From the cell containing the given text, extract its center point as (X, Y) coordinate. 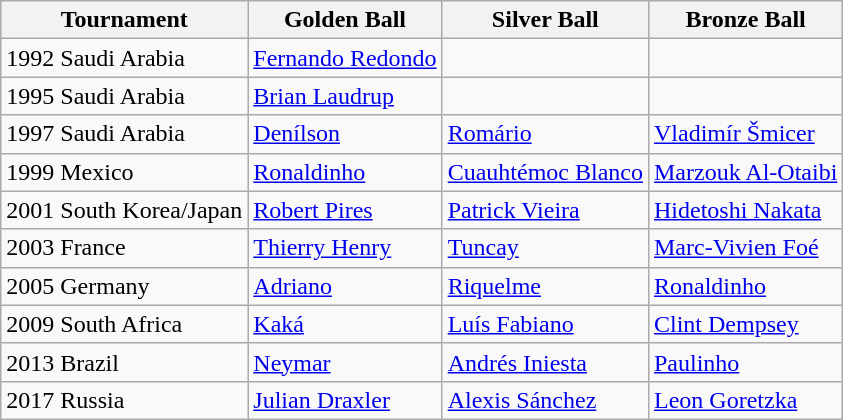
Thierry Henry (345, 248)
1992 Saudi Arabia (124, 58)
2017 Russia (124, 400)
Luís Fabiano (545, 324)
2001 South Korea/Japan (124, 210)
Bronze Ball (745, 20)
Golden Ball (345, 20)
Andrés Iniesta (545, 362)
Riquelme (545, 286)
Marzouk Al-Otaibi (745, 172)
2013 Brazil (124, 362)
Paulinho (745, 362)
2005 Germany (124, 286)
Denílson (345, 134)
Romário (545, 134)
Brian Laudrup (345, 96)
Silver Ball (545, 20)
Julian Draxler (345, 400)
Kaká (345, 324)
Tournament (124, 20)
Hidetoshi Nakata (745, 210)
1997 Saudi Arabia (124, 134)
Neymar (345, 362)
Cuauhtémoc Blanco (545, 172)
Clint Dempsey (745, 324)
Robert Pires (345, 210)
Alexis Sánchez (545, 400)
1995 Saudi Arabia (124, 96)
Vladimír Šmicer (745, 134)
2009 South Africa (124, 324)
Marc-Vivien Foé (745, 248)
1999 Mexico (124, 172)
2003 France (124, 248)
Tuncay (545, 248)
Adriano (345, 286)
Fernando Redondo (345, 58)
Leon Goretzka (745, 400)
Patrick Vieira (545, 210)
